Scan for the cell matching the given text and deliver its [x, y] coordinate at center. 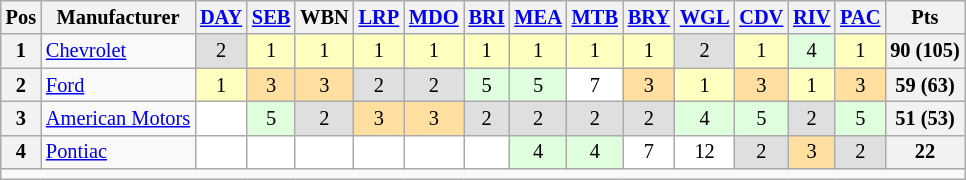
Chevrolet [118, 51]
DAY [221, 17]
MDO [434, 17]
Ford [118, 85]
RIV [812, 17]
22 [924, 152]
PAC [860, 17]
Pontiac [118, 152]
CDV [761, 17]
BRY [649, 17]
51 (53) [924, 118]
59 (63) [924, 85]
90 (105) [924, 51]
Pos [21, 17]
American Motors [118, 118]
LRP [379, 17]
MTB [595, 17]
BRI [487, 17]
SEB [271, 17]
Manufacturer [118, 17]
MEA [538, 17]
WBN [324, 17]
12 [705, 152]
Pts [924, 17]
WGL [705, 17]
